For the text-containing cell, return its midpoint in [x, y] coordinate format. 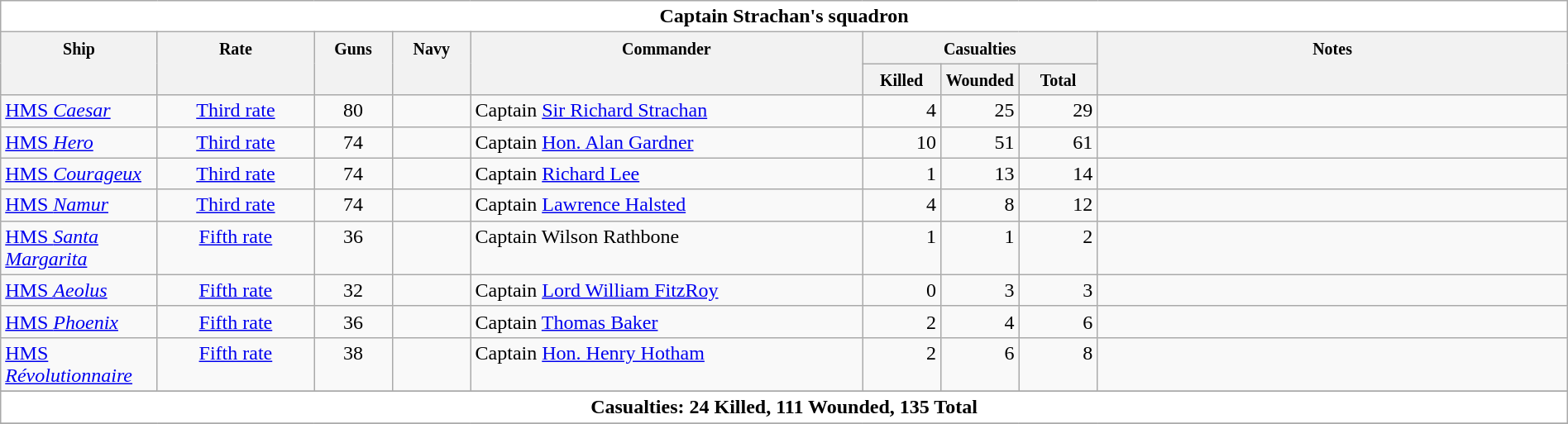
HMS Hero [79, 142]
Total [1059, 79]
Commander [667, 64]
Casualties: 24 Killed, 111 Wounded, 135 Total [784, 407]
HMS Caesar [79, 111]
32 [354, 290]
25 [979, 111]
HMS Révolutionnaire [79, 364]
Notes [1332, 64]
29 [1059, 111]
14 [1059, 174]
Captain Sir Richard Strachan [667, 111]
61 [1059, 142]
HMS Phoenix [79, 322]
Captain Thomas Baker [667, 322]
Captain Lord William FitzRoy [667, 290]
Captain Hon. Henry Hotham [667, 364]
Wounded [979, 79]
Casualties [980, 48]
80 [354, 111]
HMS Namur [79, 205]
Captain Lawrence Halsted [667, 205]
10 [901, 142]
Rate [235, 64]
HMS Aeolus [79, 290]
Killed [901, 79]
13 [979, 174]
Ship [79, 64]
Guns [354, 64]
12 [1059, 205]
Captain Richard Lee [667, 174]
0 [901, 290]
Captain Wilson Rathbone [667, 248]
38 [354, 364]
Captain Hon. Alan Gardner [667, 142]
Captain Strachan's squadron [784, 17]
HMS Santa Margarita [79, 248]
Navy [432, 64]
51 [979, 142]
HMS Courageux [79, 174]
